Output the [x, y] coordinate of the center of the cell containing the given text.  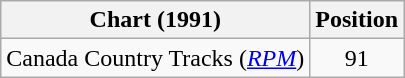
91 [357, 58]
Position [357, 20]
Canada Country Tracks (RPM) [156, 58]
Chart (1991) [156, 20]
